Return the (x, y) coordinate for the center point of the cell that contains the specified text.  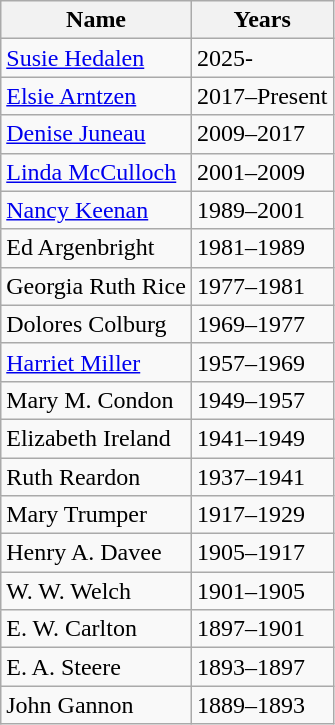
1949–1957 (262, 400)
Harriet Miller (96, 362)
1969–1977 (262, 324)
2025- (262, 58)
Dolores Colburg (96, 324)
1977–1981 (262, 286)
Name (96, 20)
1937–1941 (262, 477)
1905–1917 (262, 553)
Elsie Arntzen (96, 96)
1981–1989 (262, 248)
W. W. Welch (96, 591)
Susie Hedalen (96, 58)
1897–1901 (262, 629)
Ed Argenbright (96, 248)
Years (262, 20)
Ruth Reardon (96, 477)
Linda McCulloch (96, 172)
1957–1969 (262, 362)
1893–1897 (262, 667)
1941–1949 (262, 438)
2009–2017 (262, 134)
E. A. Steere (96, 667)
1917–1929 (262, 515)
Georgia Ruth Rice (96, 286)
2017–Present (262, 96)
John Gannon (96, 705)
Mary Trumper (96, 515)
Henry A. Davee (96, 553)
Nancy Keenan (96, 210)
Denise Juneau (96, 134)
1889–1893 (262, 705)
E. W. Carlton (96, 629)
Mary M. Condon (96, 400)
Elizabeth Ireland (96, 438)
2001–2009 (262, 172)
1901–1905 (262, 591)
1989–2001 (262, 210)
